Identify which cell holds the provided text, then report its [X, Y] central coordinate. 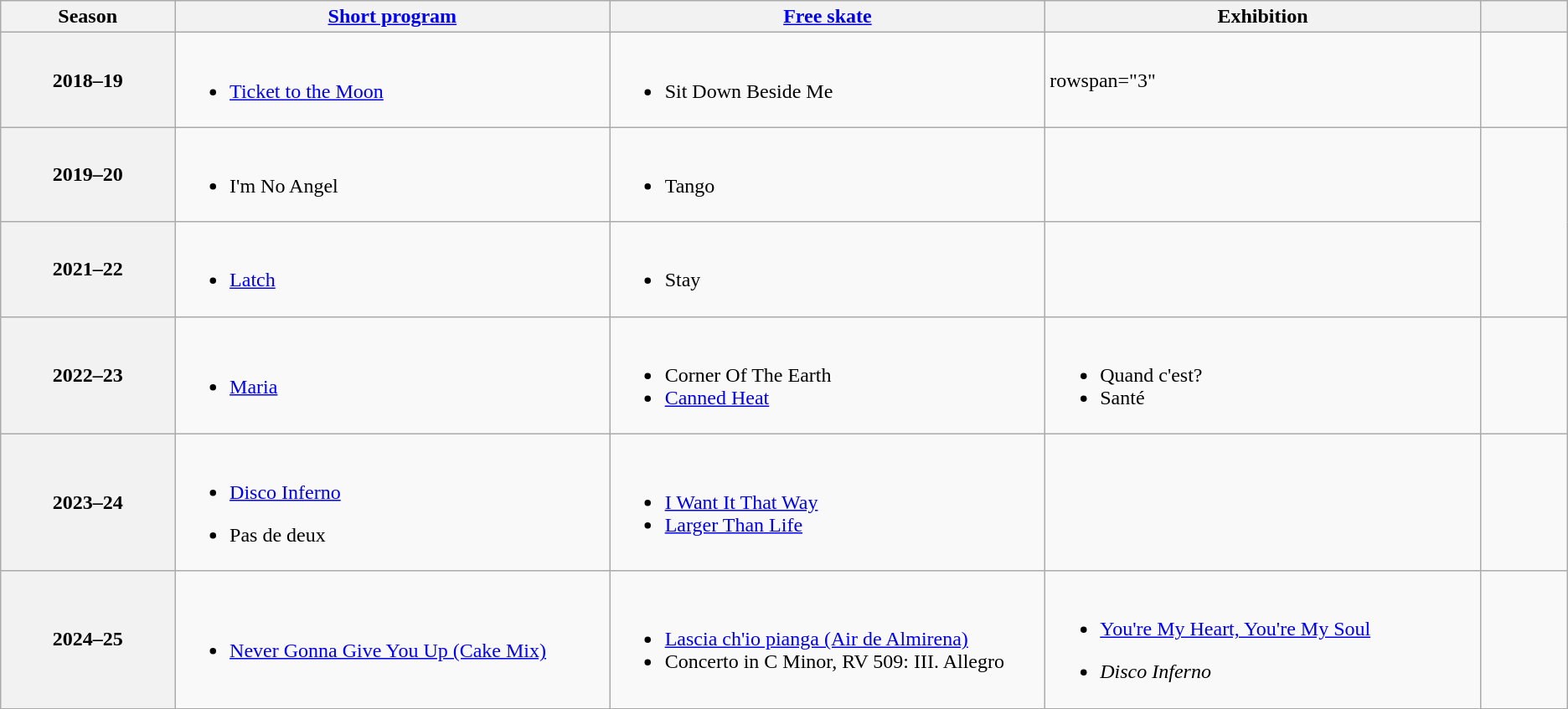
Corner Of The EarthCanned Heat [828, 375]
2021–22 [88, 270]
Tango [828, 174]
Latch [393, 270]
Sit Down Beside Me [828, 80]
2024–25 [88, 640]
Never Gonna Give You Up (Cake Mix) [393, 640]
Disco InfernoPas de deux [393, 502]
I'm No Angel [393, 174]
Stay [828, 270]
Season [88, 17]
Maria [393, 375]
Quand c'est?Santé [1263, 375]
2019–20 [88, 174]
You're My Heart, You're My Soul Disco Inferno [1263, 640]
Free skate [828, 17]
Exhibition [1263, 17]
I Want It That WayLarger Than Life [828, 502]
rowspan="3" [1263, 80]
Ticket to the Moon [393, 80]
Lascia ch'io pianga (Air de Almirena) Concerto in C Minor, RV 509: III. Allegro [828, 640]
2018–19 [88, 80]
Short program [393, 17]
2022–23 [88, 375]
2023–24 [88, 502]
